Scan for the cell matching the given text and deliver its [X, Y] coordinate at center. 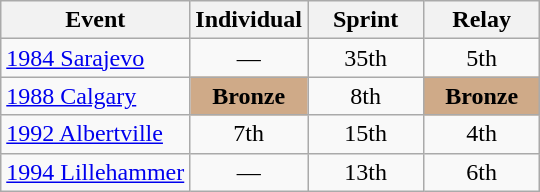
8th [366, 96]
6th [482, 172]
7th [249, 134]
1984 Sarajevo [96, 58]
15th [366, 134]
Sprint [366, 20]
Individual [249, 20]
1992 Albertville [96, 134]
13th [366, 172]
Event [96, 20]
5th [482, 58]
Relay [482, 20]
35th [366, 58]
1988 Calgary [96, 96]
4th [482, 134]
1994 Lillehammer [96, 172]
